From the cell containing the given text, extract its center point as (x, y) coordinate. 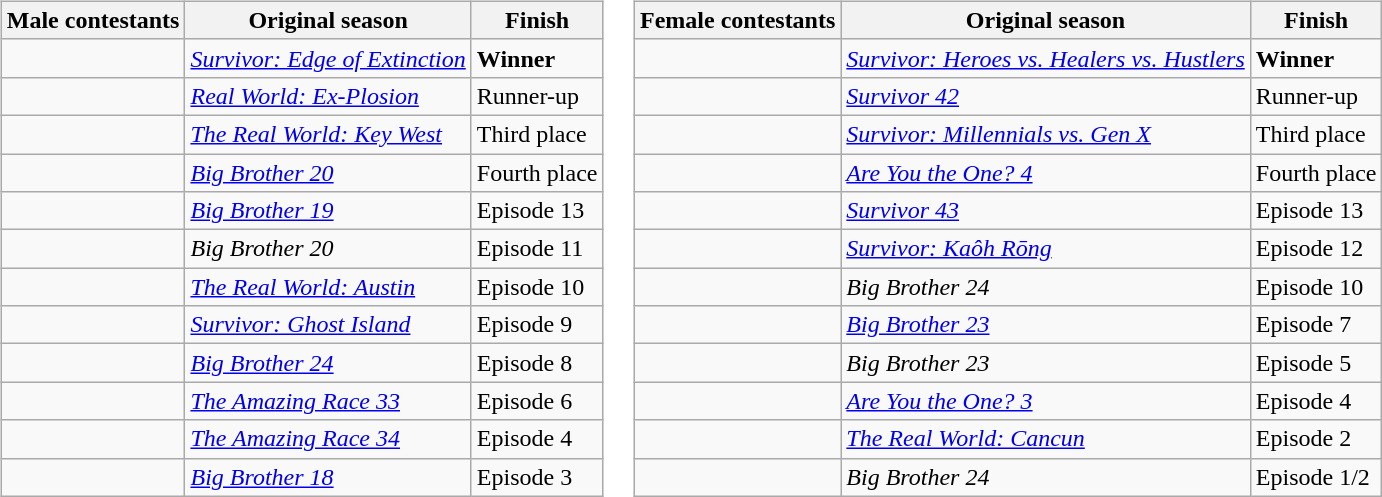
Real World: Ex-Plosion (328, 96)
The Real World: Austin (328, 287)
Episode 2 (1316, 439)
Episode 3 (537, 477)
Survivor 42 (1046, 96)
Episode 12 (1316, 249)
Survivor: Ghost Island (328, 325)
Episode 1/2 (1316, 477)
Survivor 43 (1046, 211)
Episode 9 (537, 325)
Female contestants (737, 20)
Episode 6 (537, 401)
Big Brother 19 (328, 211)
The Real World: Key West (328, 134)
Are You the One? 4 (1046, 173)
Big Brother 18 (328, 477)
Are You the One? 3 (1046, 401)
Survivor: Heroes vs. Healers vs. Hustlers (1046, 58)
Episode 5 (1316, 363)
Episode 11 (537, 249)
Survivor: Millennials vs. Gen X (1046, 134)
The Real World: Cancun (1046, 439)
Survivor: Edge of Extinction (328, 58)
Male contestants (93, 20)
Survivor: Kaôh Rōng (1046, 249)
Episode 8 (537, 363)
Episode 7 (1316, 325)
The Amazing Race 34 (328, 439)
The Amazing Race 33 (328, 401)
